From the cell containing the given text, extract its center point as [X, Y] coordinate. 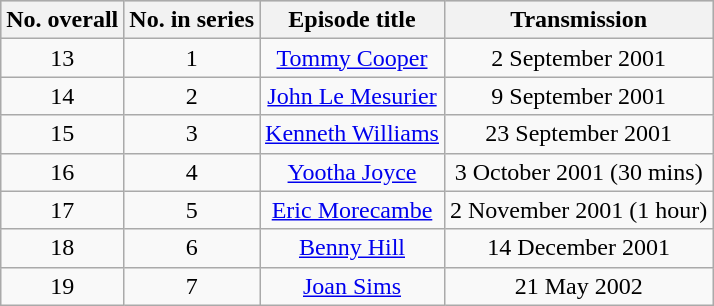
6 [192, 248]
13 [62, 58]
16 [62, 172]
John Le Mesurier [352, 96]
9 September 2001 [578, 96]
21 May 2002 [578, 286]
Transmission [578, 20]
7 [192, 286]
14 [62, 96]
17 [62, 210]
Kenneth Williams [352, 134]
19 [62, 286]
Benny Hill [352, 248]
5 [192, 210]
2 November 2001 (1 hour) [578, 210]
18 [62, 248]
2 September 2001 [578, 58]
2 [192, 96]
3 October 2001 (30 mins) [578, 172]
No. in series [192, 20]
1 [192, 58]
Joan Sims [352, 286]
15 [62, 134]
No. overall [62, 20]
4 [192, 172]
Episode title [352, 20]
Eric Morecambe [352, 210]
3 [192, 134]
23 September 2001 [578, 134]
Tommy Cooper [352, 58]
14 December 2001 [578, 248]
Yootha Joyce [352, 172]
